Determine the [x, y] coordinate at the center of the cell enclosing the given text.  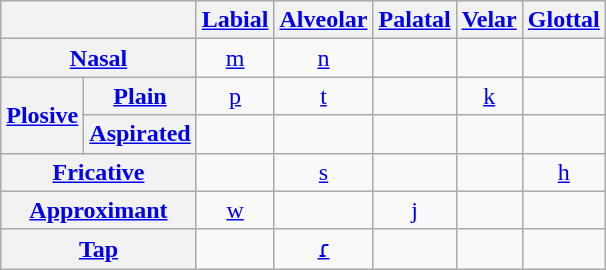
Plain [140, 96]
Approximant [98, 210]
j [414, 210]
s [324, 172]
p [235, 96]
m [235, 58]
Aspirated [140, 134]
ɾ [324, 249]
Velar [489, 20]
Tap [98, 249]
h [564, 172]
Plosive [42, 115]
Fricative [98, 172]
Glottal [564, 20]
Alveolar [324, 20]
Nasal [98, 58]
Palatal [414, 20]
t [324, 96]
Labial [235, 20]
n [324, 58]
k [489, 96]
w [235, 210]
